Extract the [x, y] coordinate from the center of the cell holding the provided text.  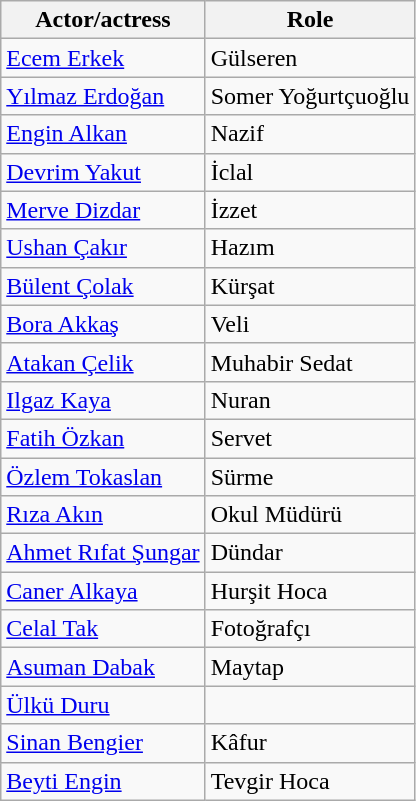
Ahmet Rıfat Şungar [103, 553]
Sinan Bengier [103, 743]
Hurşit Hoca [310, 591]
Beyti Engin [103, 781]
Gülseren [310, 58]
Sürme [310, 477]
Merve Dizdar [103, 210]
Tevgir Hoca [310, 781]
Engin Alkan [103, 134]
Bülent Çolak [103, 286]
Caner Alkaya [103, 591]
Ülkü Duru [103, 705]
Nuran [310, 400]
Servet [310, 438]
Maytap [310, 667]
Özlem Tokaslan [103, 477]
İzzet [310, 210]
Role [310, 20]
Ushan Çakır [103, 248]
Kürşat [310, 286]
İclal [310, 172]
Fotoğrafçı [310, 629]
Okul Müdürü [310, 515]
Hazım [310, 248]
Nazif [310, 134]
Asuman Dabak [103, 667]
Kâfur [310, 743]
Bora Akkaş [103, 324]
Actor/actress [103, 20]
Atakan Çelik [103, 362]
Devrim Yakut [103, 172]
Somer Yoğurtçuoğlu [310, 96]
Ecem Erkek [103, 58]
Yılmaz Erdoğan [103, 96]
Dündar [310, 553]
Fatih Özkan [103, 438]
Rıza Akın [103, 515]
Ilgaz Kaya [103, 400]
Veli [310, 324]
Celal Tak [103, 629]
Muhabir Sedat [310, 362]
